Return [x, y] of the center of cell containing provided text 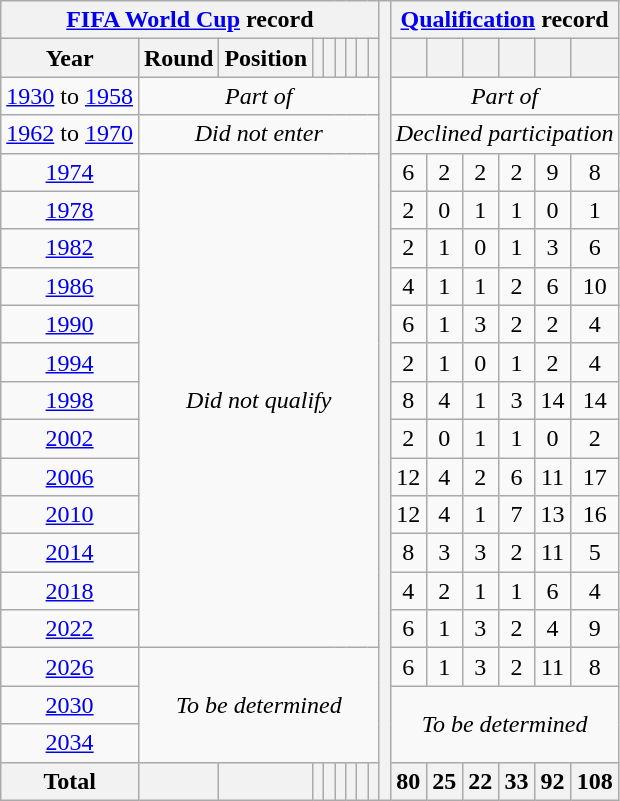
25 [444, 781]
1982 [70, 248]
17 [596, 477]
22 [480, 781]
1930 to 1958 [70, 96]
Did not enter [258, 134]
92 [552, 781]
108 [596, 781]
16 [596, 515]
13 [552, 515]
1978 [70, 210]
2010 [70, 515]
2030 [70, 705]
1990 [70, 324]
7 [516, 515]
10 [596, 286]
1986 [70, 286]
33 [516, 781]
Total [70, 781]
1974 [70, 172]
Position [266, 58]
2018 [70, 591]
5 [596, 553]
1962 to 1970 [70, 134]
FIFA World Cup record [190, 20]
2026 [70, 667]
Qualification record [504, 20]
2002 [70, 438]
2006 [70, 477]
2014 [70, 553]
Did not qualify [258, 400]
1998 [70, 400]
80 [408, 781]
2034 [70, 743]
1994 [70, 362]
Year [70, 58]
Declined participation [504, 134]
2022 [70, 629]
Round [178, 58]
